Determine the (x, y) coordinate at the center of the cell enclosing the given text.  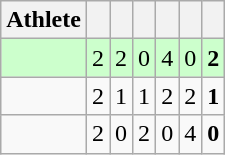
Athlete (44, 20)
